Pinpoint the cell where the given text exists, returning its (X, Y) midpoint coordinate. 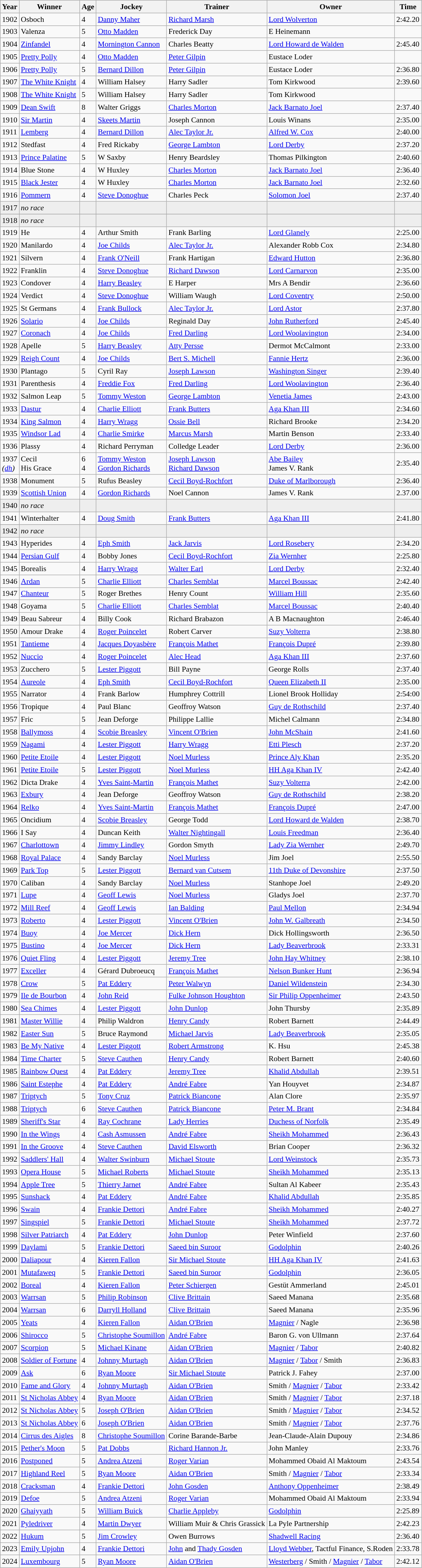
Peter Schiergen (217, 1285)
2:43.54 (408, 1461)
2:40.40 (408, 606)
1931 (10, 384)
Walter Nightingall (217, 833)
John McShain (331, 732)
2:36.50 (408, 933)
2:38.80 (408, 631)
1985 (10, 1071)
John Rutherford (331, 321)
Crow (49, 983)
Jimmy Lindley (131, 845)
1919 (10, 233)
Stedfast (49, 145)
E Heinemann (331, 32)
Tommy WestonGordon Richards (131, 464)
Windsor Lad (49, 434)
2005 (10, 1323)
1999 (10, 1247)
2:34.86 (408, 1436)
Owen Burrows (217, 1536)
1976 (10, 958)
1910 (10, 120)
Rainbow Quest (49, 1071)
Nelson Bunker Hunt (331, 971)
Monument (49, 481)
Buoy (49, 933)
Opera House (49, 1172)
Persian Gulf (49, 556)
2021 (10, 1524)
Trainer (217, 7)
Dermot McCalmont (331, 346)
1945 (10, 569)
1989 (10, 1122)
1974 (10, 933)
2:50.00 (408, 296)
2:39.40 (408, 371)
Sunshack (49, 1197)
Narrator (49, 694)
Highland Reel (49, 1473)
1943 (10, 544)
Westerberg / Smith / Magnier / Tabor (331, 1562)
Defoe (49, 1499)
Bert S. Michell (217, 359)
1940 (10, 506)
Lady Herries (217, 1122)
1923 (10, 283)
1903 (10, 32)
2010 (10, 1386)
1912 (10, 145)
La Pyle Partnership (331, 1524)
2014 (10, 1436)
2002 (10, 1285)
2:35.05 (408, 1034)
2:33.40 (408, 434)
John Manley (331, 1448)
1963 (10, 795)
2:33.78 (408, 1549)
2:34.84 (408, 1109)
2:45.01 (408, 1285)
Lloyd Webber, Tactful Finance, S.Roden (331, 1549)
Richard Hannon Jr. (217, 1448)
Lady Zia Wernher (331, 845)
1970 (10, 883)
A B Macnaughton (331, 619)
Joseph LawsonRichard Dawson (217, 464)
Yeats (49, 1323)
Philippe Lallie (217, 720)
2:38.10 (408, 958)
11th Duke of Devonshire (331, 870)
1924 (10, 296)
2:40.26 (408, 1247)
Etti Plesch (331, 745)
Ghaiyyath (49, 1511)
Philip Waldron (131, 1021)
Danny Maher (131, 19)
Charles Peck (217, 195)
Scorpion (49, 1348)
Master Willie (49, 1021)
2012 (10, 1411)
2:33.00 (408, 346)
Tropique (49, 707)
1995 (10, 1197)
Postponed (49, 1461)
Fred Rickaby (131, 145)
Owner (331, 7)
Cracksman (49, 1486)
Duncan Keith (131, 833)
1964 (10, 807)
1917 (10, 208)
2:35.13 (408, 1172)
2:41.63 (408, 1260)
2:40.00 (408, 132)
1909 (10, 107)
Jim Joel (331, 858)
Magnier / Tabor / Smith (331, 1361)
Saint Estephe (49, 1084)
2:38.20 (408, 795)
Dick Hollingsworth (331, 933)
2:34.30 (408, 983)
John and Thady Gosden (217, 1549)
George Todd (217, 820)
Borealis (49, 569)
Tony Cruz (131, 1096)
2:43.00 (408, 396)
Charlie Smirke (131, 434)
2:49.70 (408, 845)
Fric (49, 720)
Sir Martin (49, 120)
2020 (10, 1511)
Peter Walwyn (217, 983)
Lord Glanely (331, 233)
Robert Armstrong (217, 1046)
1920 (10, 246)
Billy Cook (131, 619)
Corine Barande-Barbe (217, 1436)
1965 (10, 820)
1918 (10, 220)
Bernard van Cutsem (217, 870)
1992 (10, 1160)
2:36.98 (408, 1323)
Time (408, 7)
Walter Griggs (131, 107)
Age (88, 7)
Valenza (49, 32)
Goyama (49, 606)
1969 (10, 870)
1978 (10, 983)
1913 (10, 158)
Walter Earl (217, 569)
Frank Hartigan (217, 258)
Dastur (49, 409)
Louis Winans (331, 120)
2:36.83 (408, 1361)
2:33.94 (408, 1499)
1954 (10, 682)
Ardan (49, 581)
2:35.49 (408, 1122)
Humphrey Cottrill (217, 694)
Gladys Joel (331, 895)
Salmon Leap (49, 396)
2:41.80 (408, 519)
Swain (49, 1210)
2001 (10, 1272)
1930 (10, 371)
Alan Clore (331, 1096)
Duke of Marlborough (331, 481)
2:35.96 (408, 1310)
Gestüt Ammerland (331, 1285)
1994 (10, 1185)
Easter Sun (49, 1034)
Henry Beardsley (217, 158)
2000 (10, 1260)
Pether's Moon (49, 1448)
John Gosden (217, 1486)
1984 (10, 1059)
Fame and Glory (49, 1386)
1914 (10, 170)
1933 (10, 409)
I Say (49, 833)
E Harper (217, 283)
Boreal (49, 1285)
2:37.80 (408, 308)
2017 (10, 1473)
1904 (10, 44)
Solario (49, 321)
2013 (10, 1423)
William Buick (131, 1511)
Sultan Al Kabeer (331, 1185)
Mutafaweq (49, 1272)
Abe BaileyJames V. Rank (331, 464)
2:34.87 (408, 1084)
1996 (10, 1210)
In the Groove (49, 1147)
2:33.42 (408, 1386)
Shirocco (49, 1335)
Brian Cooper (331, 1147)
Oncidium (49, 820)
Sea Chimes (49, 1009)
Ossie Bell (217, 422)
Emily Upjohn (49, 1549)
James V. Rank (331, 493)
Frank O'Neill (131, 258)
1979 (10, 996)
Lionel Brook Holliday (331, 694)
Gérard Dubroeucq (131, 971)
2016 (10, 1461)
Prince Palatine (49, 158)
Coronach (49, 333)
2:37.72 (408, 1222)
Apple Tree (49, 1185)
Time Charter (49, 1059)
William Waugh (217, 296)
Cirrus des Aigles (49, 1436)
1906 (10, 69)
1915 (10, 183)
1936 (10, 447)
Fannie Hertz (331, 359)
Joseph Lawson (217, 371)
Michael Kinane (131, 1348)
1911 (10, 132)
Zucchero (49, 669)
Peter Winfield (331, 1235)
1932 (10, 396)
Cash Asmussen (131, 1134)
1981 (10, 1021)
1926 (10, 321)
Atty Persse (217, 346)
2:38.70 (408, 820)
1949 (10, 619)
1946 (10, 581)
Lord Weinstock (331, 1160)
2:42.12 (408, 1562)
Tommy Weston (131, 396)
Winterhalter (49, 519)
2:42.20 (408, 19)
Frank Bullock (131, 308)
Daniel Wildenstein (331, 983)
2:37.18 (408, 1398)
2.37.00 (408, 493)
Ray Cochrane (131, 1122)
1953 (10, 669)
1977 (10, 971)
Parenthesis (49, 384)
1959 (10, 745)
1982 (10, 1034)
Rufus Beasley (131, 481)
1941 (10, 519)
Marcus Marsh (217, 434)
2:45.38 (408, 1046)
2:25.89 (408, 1511)
W Saxby (131, 158)
Ballymoss (49, 732)
Darryll Holland (131, 1310)
Osboch (49, 19)
Daylami (49, 1247)
Caliban (49, 883)
Verdict (49, 296)
1972 (10, 908)
Singspiel (49, 1222)
2018 (10, 1486)
1973 (10, 921)
Roberto (49, 921)
2:40.82 (408, 1348)
Patrick J. Fahey (331, 1373)
1927 (10, 333)
2:36.05 (408, 1272)
Relko (49, 807)
2:35.73 (408, 1160)
2:42.23 (408, 1524)
2:35.20 (408, 757)
Roger Brethes (131, 594)
Charlie Appleby (217, 1511)
1991 (10, 1147)
2:39.60 (408, 82)
Pyledriver (49, 1524)
Thierry Jarnet (131, 1185)
1902 (10, 19)
2:40.27 (408, 1210)
Plantago (49, 371)
1934 (10, 422)
Thomas Pilkington (331, 158)
Pat Dobbs (131, 1448)
Sir Philip Oppenheimer (331, 996)
Queen Elizabeth II (331, 682)
Magnier / Nagle (331, 1323)
1988 (10, 1109)
St Germans (49, 308)
2:35.43 (408, 1185)
Exbury (49, 795)
Robert Carver (217, 631)
2022 (10, 1536)
Silvern (49, 258)
CecilHis Grace (49, 464)
Zia Wernher (331, 556)
2008 (10, 1361)
2:54:00 (408, 694)
1947 (10, 594)
Nuccio (49, 657)
Lord Rosebery (331, 544)
Franklin (49, 271)
2:55.50 (408, 858)
Reigh Count (49, 359)
Richard Perryman (131, 447)
2:25.00 (408, 233)
Lord Carnarvon (331, 271)
Chanteur (49, 594)
1938 (10, 481)
1916 (10, 195)
Hyperides (49, 544)
1997 (10, 1222)
Jean-Claude-Alain Dupouy (331, 1436)
1958 (10, 732)
1922 (10, 271)
Martin Benson (331, 434)
1907 (10, 82)
George Rolls (331, 669)
1950 (10, 631)
Gordon Richards (131, 493)
2004 (10, 1310)
Stanhope Joel (331, 883)
1968 (10, 858)
2:38.49 (408, 1486)
Duchess of Norfolk (331, 1122)
2:39.51 (408, 1071)
2:32.40 (408, 569)
1908 (10, 95)
Ask (49, 1373)
1925 (10, 308)
Paul Blanc (131, 707)
2:34.50 (408, 921)
1967 (10, 845)
Sheriff's Star (49, 1122)
Pommern (49, 195)
Washington Singer (331, 371)
Mill Reef (49, 908)
Hukum (49, 1536)
2:33.76 (408, 1448)
2:35.40 (408, 464)
1980 (10, 1009)
1929 (10, 359)
Ian Balding (217, 908)
Saddlers' Hall (49, 1160)
Silver Patriarch (49, 1235)
Freddie Fox (131, 384)
Walter Swinburn (131, 1160)
Yan Houyvet (331, 1084)
2007 (10, 1348)
Alfred W. Cox (331, 132)
2:35.68 (408, 1297)
Bruce Raymond (131, 1034)
1983 (10, 1046)
Charlottown (49, 845)
2:35.89 (408, 1009)
2:37.00 (408, 1373)
Dicta Drake (49, 782)
Be My Native (49, 1046)
Lord Astor (331, 308)
Year (10, 7)
Shadwell Racing (331, 1536)
Jacques Doyasbère (131, 644)
1944 (10, 556)
Bobby Jones (131, 556)
Beau Sabreur (49, 619)
Baron G. von Ullmann (331, 1335)
Blue Stone (49, 170)
Magnier / Tabor (331, 1348)
Lord Wolverton (331, 19)
2:37.50 (408, 870)
Lupe (49, 895)
Zinfandel (49, 44)
2:39.80 (408, 644)
2:36.32 (408, 1147)
Charles Beatty (217, 44)
Jim Crowley (131, 1536)
Richard Dawson (217, 271)
Bill Payne (217, 669)
Philip Robinson (131, 1297)
Daliapour (49, 1260)
Mornington Cannon (131, 44)
2:37.64 (408, 1335)
Amour Drake (49, 631)
1986 (10, 1084)
Michel Calmann (331, 720)
Louis Freedman (331, 833)
Gordon Smyth (217, 845)
1987 (10, 1096)
1956 (10, 707)
1990 (10, 1134)
2:43.50 (408, 996)
2:34.52 (408, 1411)
2006 (10, 1335)
Arthur Smith (131, 233)
1939 (10, 493)
Richard Marsh (217, 19)
Martin Dwyer (131, 1524)
King Salmon (49, 422)
2:35.60 (408, 594)
Dean Swift (49, 107)
1962 (10, 782)
Aureole (49, 682)
1998 (10, 1235)
2024 (10, 1562)
1971 (10, 895)
1975 (10, 946)
1935 (10, 434)
William Muir & Chris Grassick (217, 1524)
In the Wings (49, 1134)
2:33.31 (408, 946)
John W. Galbreath (331, 921)
Quiet Fling (49, 958)
2015 (10, 1448)
Richard Brabazon (217, 619)
Mrs A Bendir (331, 283)
John Hay Whitney (331, 958)
2:36.43 (408, 1134)
1952 (10, 657)
2:34.94 (408, 908)
Alexander Robb Cox (331, 246)
Manilardo (49, 246)
2:46.40 (408, 619)
2:37.76 (408, 1423)
1905 (10, 57)
Alec Head (217, 657)
2:33.34 (408, 1473)
2:47.00 (408, 807)
Peter M. Brant (331, 1109)
Condover (49, 283)
Edward Hutton (331, 258)
John Thursby (331, 1009)
64 (88, 464)
Frederick Day (217, 32)
2019 (10, 1499)
Bustino (49, 946)
Royal Palace (49, 858)
Frank Barling (217, 233)
1960 (10, 757)
Scottish Union (49, 493)
1951 (10, 644)
Anthony Oppenheimer (331, 1486)
1993 (10, 1172)
1937(dh) (10, 464)
Joseph Cannon (217, 120)
Plassy (49, 447)
John Reid (131, 996)
Luxembourg (49, 1562)
2003 (10, 1297)
2:34.00 (408, 333)
Exceller (49, 971)
2:25.80 (408, 556)
Black Jester (49, 183)
2:36.94 (408, 971)
Noel Cannon (217, 493)
Ile de Bourbon (49, 996)
2009 (10, 1373)
2:35.85 (408, 1197)
2:37.70 (408, 895)
He (49, 233)
Nagami (49, 745)
Colledge Leader (217, 447)
Venetia James (331, 396)
2:49.20 (408, 883)
Lord Coventry (331, 296)
1966 (10, 833)
Winner (49, 7)
Michael Jarvis (217, 1034)
2023 (10, 1549)
1928 (10, 346)
2:34.60 (408, 409)
Tantieme (49, 644)
William Hill (331, 594)
Soldier of Fortune (49, 1361)
K. Hsu (331, 1046)
Frank Barlow (131, 694)
Cyril Ray (131, 371)
2:44.49 (408, 1021)
Jockey (131, 7)
2:41.60 (408, 732)
2:35.97 (408, 1096)
1955 (10, 694)
Apelle (49, 346)
2011 (10, 1398)
1942 (10, 531)
1961 (10, 770)
Doug Smith (131, 519)
Michael Roberts (131, 1172)
2:42.00 (408, 782)
Richard Brooke (331, 422)
Jack Jarvis (217, 544)
1957 (10, 720)
Fulke Johnson Houghton (217, 996)
Paul Mellon (331, 908)
2:32.60 (408, 183)
Henry Count (217, 594)
Solomon Joel (331, 195)
1948 (10, 606)
Skeets Martin (131, 120)
Lemberg (49, 132)
Park Top (49, 870)
Reginald Day (217, 321)
1921 (10, 258)
David Elsworth (217, 1147)
Prince Aly Khan (331, 757)
2:36.60 (408, 283)
